Identify which cell holds the provided text, then report its [X, Y] central coordinate. 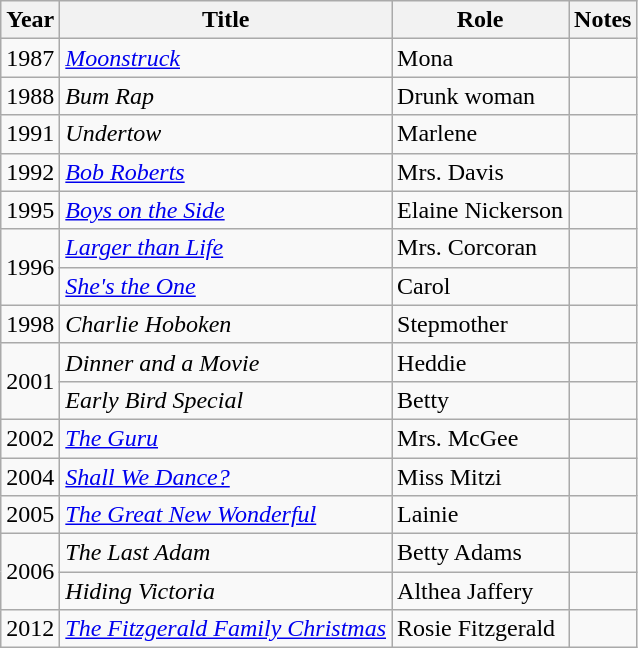
2012 [30, 629]
Marlene [480, 134]
The Guru [226, 438]
Dinner and a Movie [226, 362]
Mrs. McGee [480, 438]
1987 [30, 58]
Notes [603, 20]
Lainie [480, 515]
Undertow [226, 134]
Year [30, 20]
Moonstruck [226, 58]
2005 [30, 515]
Carol [480, 286]
Shall We Dance? [226, 477]
Title [226, 20]
Drunk woman [480, 96]
1988 [30, 96]
Larger than Life [226, 248]
Bum Rap [226, 96]
Stepmother [480, 324]
Bob Roberts [226, 172]
The Great New Wonderful [226, 515]
1992 [30, 172]
Betty [480, 400]
Mrs. Davis [480, 172]
2002 [30, 438]
Heddie [480, 362]
Althea Jaffery [480, 591]
Early Bird Special [226, 400]
Rosie Fitzgerald [480, 629]
Mrs. Corcoran [480, 248]
The Fitzgerald Family Christmas [226, 629]
The Last Adam [226, 553]
2006 [30, 572]
1991 [30, 134]
1998 [30, 324]
Boys on the Side [226, 210]
1995 [30, 210]
She's the One [226, 286]
Elaine Nickerson [480, 210]
2004 [30, 477]
Betty Adams [480, 553]
2001 [30, 381]
Hiding Victoria [226, 591]
Mona [480, 58]
Role [480, 20]
1996 [30, 267]
Charlie Hoboken [226, 324]
Miss Mitzi [480, 477]
